Find where the given text appears and provide that cell's center as (x, y) coordinate. 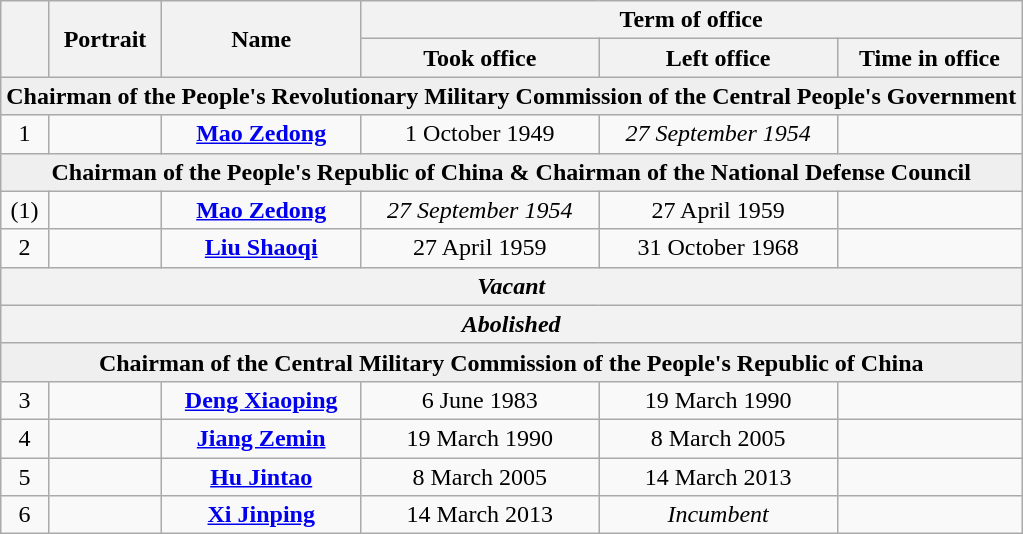
Chairman of the Central Military Commission of the People's Republic of China (512, 362)
Vacant (512, 286)
2 (24, 248)
Portrait (105, 39)
Left office (718, 58)
Deng Xiaoping (262, 400)
Took office (480, 58)
Incumbent (718, 515)
31 October 1968 (718, 248)
6 (24, 515)
Term of office (692, 20)
(1) (24, 210)
Chairman of the People's Revolutionary Military Commission of the Central People's Government (512, 96)
1 October 1949 (480, 134)
6 June 1983 (480, 400)
Hu Jintao (262, 477)
Chairman of the People's Republic of China & Chairman of the National Defense Council (512, 172)
Time in office (929, 58)
Abolished (512, 324)
Xi Jinping (262, 515)
Name (262, 39)
Liu Shaoqi (262, 248)
3 (24, 400)
1 (24, 134)
5 (24, 477)
Jiang Zemin (262, 438)
4 (24, 438)
